Return (X, Y) of the center of cell containing provided text 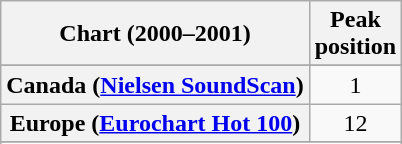
12 (355, 123)
Chart (2000–2001) (155, 34)
Peakposition (355, 34)
Europe (Eurochart Hot 100) (155, 123)
Canada (Nielsen SoundScan) (155, 85)
1 (355, 85)
